Locate the cell with the specified text and output its (X, Y) center coordinate. 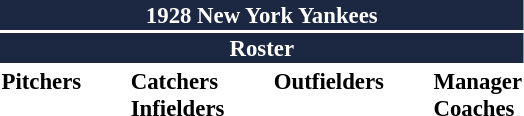
1928 New York Yankees (262, 15)
Roster (262, 48)
